Output the [x, y] coordinate of the center of the cell containing the given text.  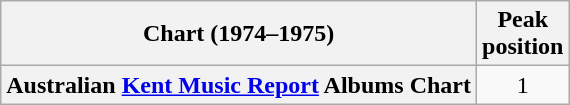
Australian Kent Music Report Albums Chart [239, 85]
Chart (1974–1975) [239, 34]
Peakposition [523, 34]
1 [523, 85]
